Return the (X, Y) coordinate for the center point of the cell that contains the specified text.  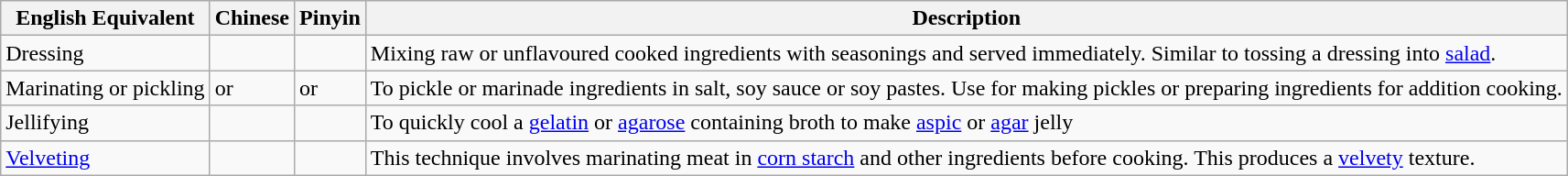
To pickle or marinade ingredients in salt, soy sauce or soy pastes. Use for making pickles or preparing ingredients for addition cooking. (967, 88)
Chinese (252, 18)
Velveting (105, 158)
Jellifying (105, 123)
Mixing raw or unflavoured cooked ingredients with seasonings and served immediately. Similar to tossing a dressing into salad. (967, 53)
This technique involves marinating meat in corn starch and other ingredients before cooking. This produces a velvety texture. (967, 158)
English Equivalent (105, 18)
Description (967, 18)
Dressing (105, 53)
Marinating or pickling (105, 88)
To quickly cool a gelatin or agarose containing broth to make aspic or agar jelly (967, 123)
Pinyin (330, 18)
